Pinpoint the cell where the given text exists, returning its [x, y] midpoint coordinate. 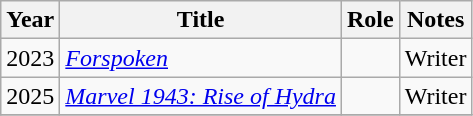
Notes [436, 20]
2025 [30, 96]
Marvel 1943: Rise of Hydra [201, 96]
Role [370, 20]
Forspoken [201, 58]
Title [201, 20]
Year [30, 20]
2023 [30, 58]
